Locate the cell with the specified text and output its [X, Y] center coordinate. 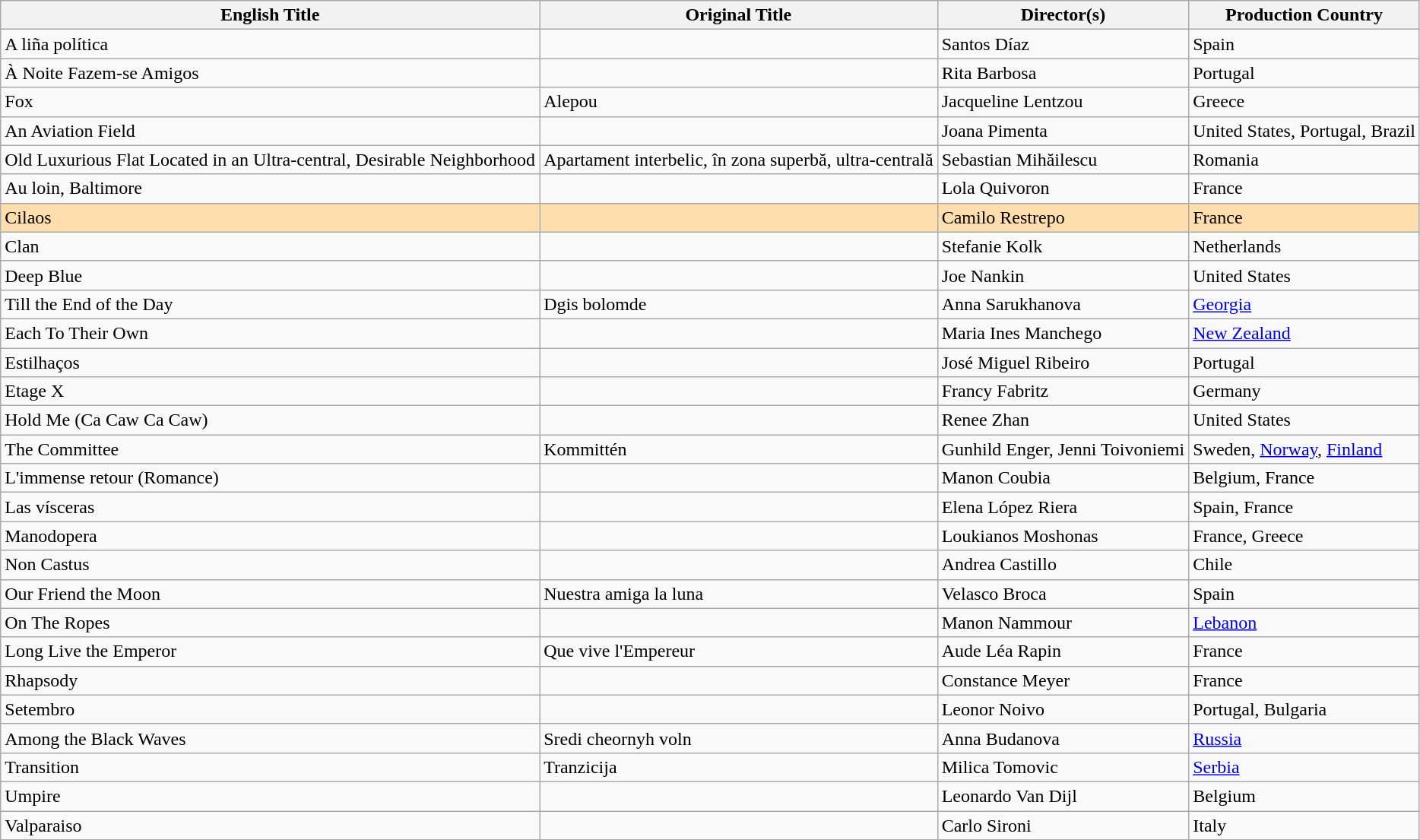
Camilo Restrepo [1063, 217]
Joana Pimenta [1063, 131]
Jacqueline Lentzou [1063, 102]
Carlo Sironi [1063, 825]
Setembro [271, 709]
Anna Sarukhanova [1063, 304]
Estilhaços [271, 363]
Lebanon [1304, 623]
Director(s) [1063, 15]
The Committee [271, 449]
Gunhild Enger, Jenni Toivoniemi [1063, 449]
Tranzicija [739, 767]
Rhapsody [271, 680]
Transition [271, 767]
Loukianos Moshonas [1063, 536]
Etage X [271, 391]
Santos Díaz [1063, 44]
France, Greece [1304, 536]
Fox [271, 102]
Hold Me (Ca Caw Ca Caw) [271, 420]
Manodopera [271, 536]
Original Title [739, 15]
Netherlands [1304, 246]
Production Country [1304, 15]
Greece [1304, 102]
Each To Their Own [271, 333]
Anna Budanova [1063, 738]
Renee Zhan [1063, 420]
Leonor Noivo [1063, 709]
Las vísceras [271, 507]
Au loin, Baltimore [271, 189]
United States, Portugal, Brazil [1304, 131]
Italy [1304, 825]
Belgium [1304, 796]
Non Castus [271, 565]
L'immense retour (Romance) [271, 478]
Alepou [739, 102]
English Title [271, 15]
Manon Nammour [1063, 623]
Sebastian Mihăilescu [1063, 160]
An Aviation Field [271, 131]
Chile [1304, 565]
Manon Coubia [1063, 478]
Clan [271, 246]
Deep Blue [271, 275]
Our Friend the Moon [271, 594]
Kommittén [739, 449]
On The Ropes [271, 623]
Milica Tomovic [1063, 767]
Constance Meyer [1063, 680]
New Zealand [1304, 333]
Portugal, Bulgaria [1304, 709]
Leonardo Van Dijl [1063, 796]
Umpire [271, 796]
Valparaiso [271, 825]
Among the Black Waves [271, 738]
Belgium, France [1304, 478]
Till the End of the Day [271, 304]
Aude Léa Rapin [1063, 651]
Serbia [1304, 767]
A liña política [271, 44]
Romania [1304, 160]
Sredi cheornyh voln [739, 738]
Spain, France [1304, 507]
Stefanie Kolk [1063, 246]
Dgis bolomde [739, 304]
À Noite Fazem-se Amigos [271, 73]
Nuestra amiga la luna [739, 594]
Francy Fabritz [1063, 391]
Cilaos [271, 217]
Joe Nankin [1063, 275]
Old Luxurious Flat Located in an Ultra-central, Desirable Neighborhood [271, 160]
Long Live the Emperor [271, 651]
Lola Quivoron [1063, 189]
Elena López Riera [1063, 507]
Rita Barbosa [1063, 73]
Germany [1304, 391]
Russia [1304, 738]
Apartament interbelic, în zona superbă, ultra-centrală [739, 160]
Que vive l'Empereur [739, 651]
José Miguel Ribeiro [1063, 363]
Velasco Broca [1063, 594]
Andrea Castillo [1063, 565]
Sweden, Norway, Finland [1304, 449]
Georgia [1304, 304]
Maria Ines Manchego [1063, 333]
